Extract the [X, Y] coordinate from the center of the cell holding the provided text.  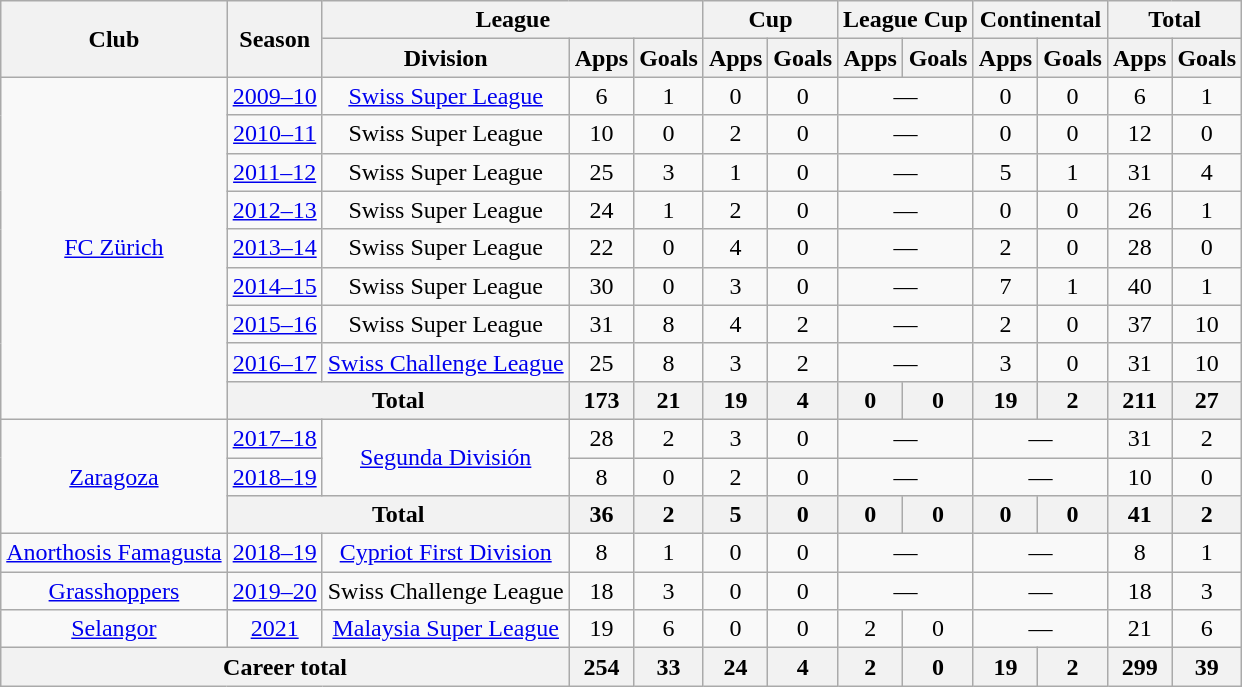
Cup [770, 20]
39 [1207, 667]
Club [114, 39]
Grasshoppers [114, 591]
Division [446, 58]
30 [601, 286]
37 [1139, 324]
40 [1139, 286]
211 [1139, 400]
33 [669, 667]
2011–12 [274, 172]
2010–11 [274, 134]
299 [1139, 667]
Segunda División [446, 457]
22 [601, 248]
Career total [285, 667]
Selangor [114, 629]
26 [1139, 210]
2017–18 [274, 438]
Zaragoza [114, 476]
2014–15 [274, 286]
12 [1139, 134]
Malaysia Super League [446, 629]
Season [274, 39]
FC Zürich [114, 248]
League [512, 20]
League Cup [906, 20]
2013–14 [274, 248]
Anorthosis Famagusta [114, 553]
2009–10 [274, 96]
Cypriot First Division [446, 553]
254 [601, 667]
2016–17 [274, 362]
27 [1207, 400]
41 [1139, 515]
36 [601, 515]
173 [601, 400]
2015–16 [274, 324]
2012–13 [274, 210]
7 [1005, 286]
Continental [1040, 20]
2019–20 [274, 591]
2021 [274, 629]
